Determine the (X, Y) coordinate at the center of the cell enclosing the given text.  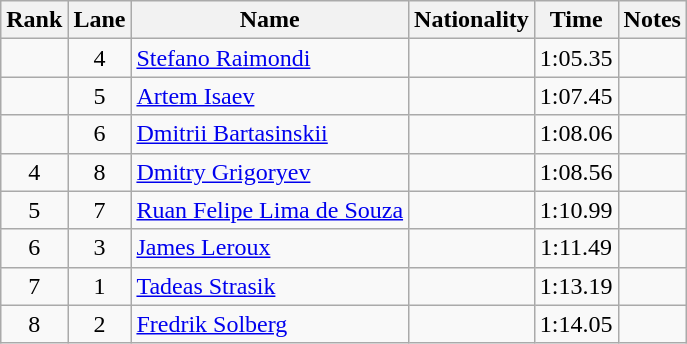
1:08.56 (576, 172)
1:10.99 (576, 210)
1:07.45 (576, 96)
Stefano Raimondi (270, 58)
1 (100, 286)
1:05.35 (576, 58)
Nationality (472, 20)
1:13.19 (576, 286)
Time (576, 20)
3 (100, 248)
Tadeas Strasik (270, 286)
Name (270, 20)
2 (100, 324)
James Leroux (270, 248)
Fredrik Solberg (270, 324)
1:14.05 (576, 324)
1:11.49 (576, 248)
1:08.06 (576, 134)
Artem Isaev (270, 96)
Lane (100, 20)
Dmitry Grigoryev (270, 172)
Rank (34, 20)
Dmitrii Bartasinskii (270, 134)
Ruan Felipe Lima de Souza (270, 210)
Notes (652, 20)
